Extract the (X, Y) coordinate from the center of the cell holding the provided text.  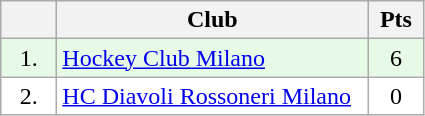
Pts (396, 20)
Hockey Club Milano (212, 58)
HC Diavoli Rossoneri Milano (212, 96)
2. (29, 96)
1. (29, 58)
6 (396, 58)
0 (396, 96)
Club (212, 20)
